Return [x, y] of the center of cell containing provided text 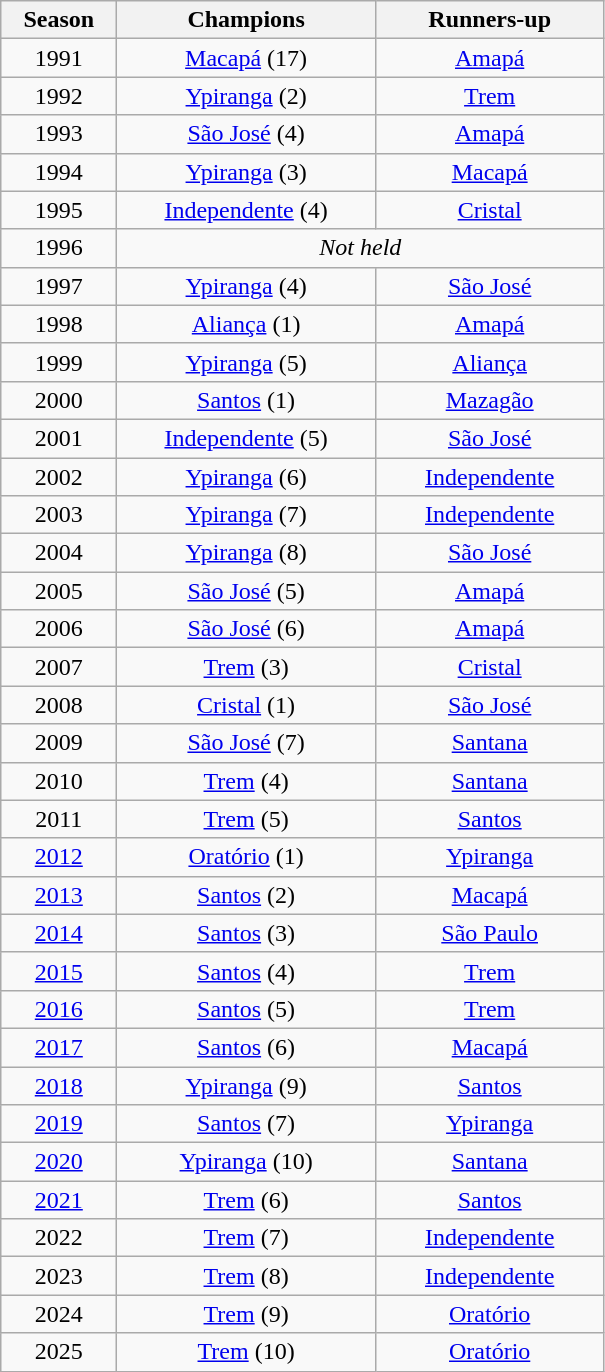
2023 [59, 1276]
2009 [59, 743]
Ypiranga (6) [246, 477]
1993 [59, 134]
Oratório (1) [246, 857]
Trem (7) [246, 1238]
1996 [59, 248]
2010 [59, 781]
2020 [59, 1162]
Ypiranga (10) [246, 1162]
2006 [59, 629]
São José (7) [246, 743]
Ypiranga (3) [246, 172]
2025 [59, 1352]
1998 [59, 324]
Cristal (1) [246, 705]
Mazagão [490, 400]
2018 [59, 1085]
Ypiranga (4) [246, 286]
1992 [59, 96]
Santos (6) [246, 1047]
1994 [59, 172]
1995 [59, 210]
2008 [59, 705]
2004 [59, 553]
2003 [59, 515]
Trem (9) [246, 1314]
2011 [59, 819]
2007 [59, 667]
Santos (4) [246, 971]
2005 [59, 591]
Season [59, 20]
Independente (4) [246, 210]
Trem (4) [246, 781]
Santos (1) [246, 400]
Runners-up [490, 20]
Aliança (1) [246, 324]
Macapá (17) [246, 58]
Trem (6) [246, 1200]
2013 [59, 895]
1991 [59, 58]
2015 [59, 971]
Santos (2) [246, 895]
Santos (3) [246, 933]
Ypiranga (8) [246, 553]
Ypiranga (2) [246, 96]
2014 [59, 933]
Trem (5) [246, 819]
2017 [59, 1047]
Trem (3) [246, 667]
1999 [59, 362]
2024 [59, 1314]
Trem (8) [246, 1276]
Aliança [490, 362]
2012 [59, 857]
Independente (5) [246, 438]
2021 [59, 1200]
Santos (5) [246, 1009]
Not held [360, 248]
2000 [59, 400]
São José (5) [246, 591]
Ypiranga (9) [246, 1085]
Champions [246, 20]
2002 [59, 477]
Santos (7) [246, 1124]
São José (4) [246, 134]
São José (6) [246, 629]
2016 [59, 1009]
Ypiranga (7) [246, 515]
2019 [59, 1124]
Trem (10) [246, 1352]
2022 [59, 1238]
São Paulo [490, 933]
1997 [59, 286]
2001 [59, 438]
Ypiranga (5) [246, 362]
